Determine the (x, y) coordinate at the center of the cell enclosing the given text.  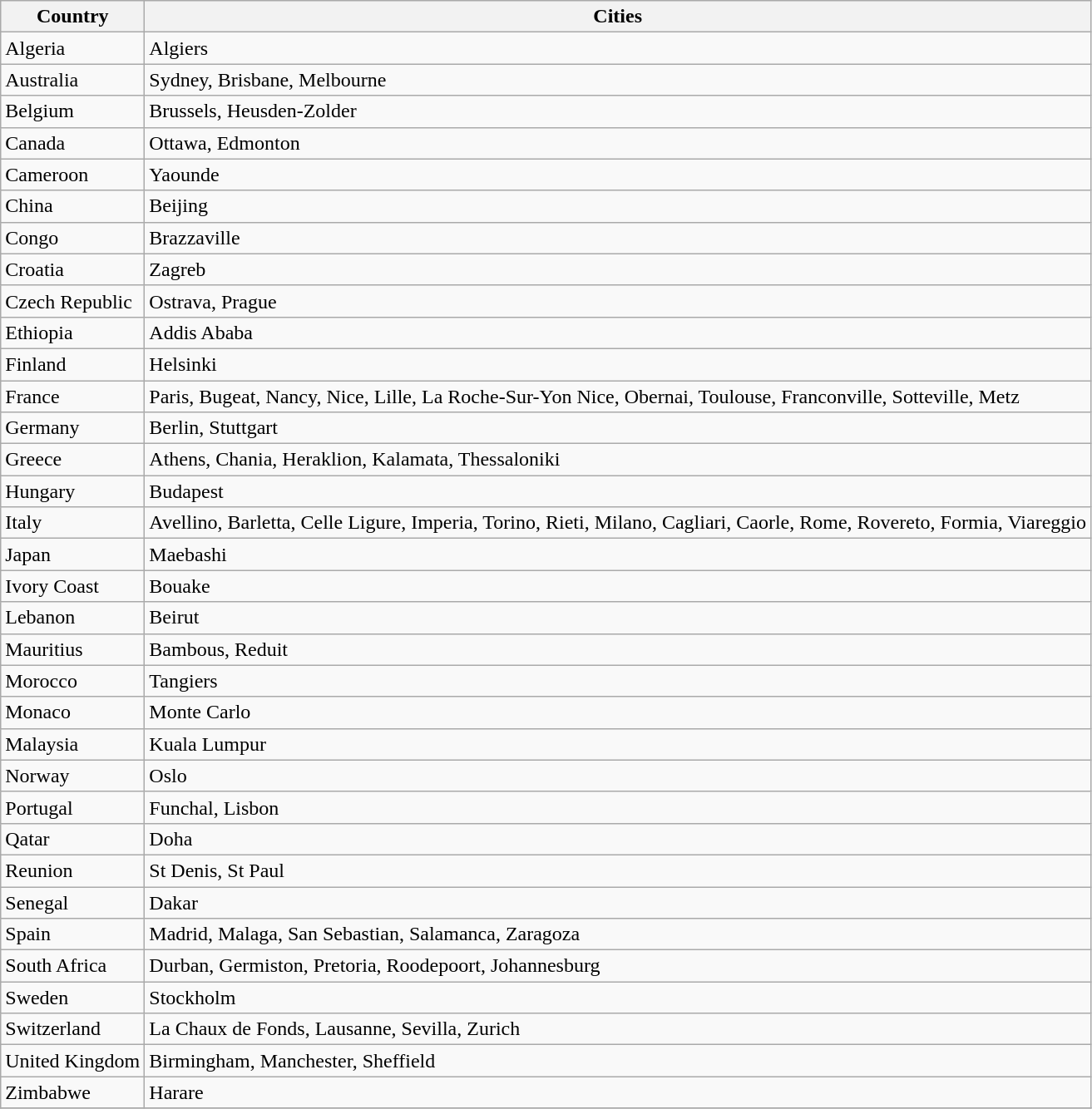
Belgium (73, 111)
Tangiers (618, 681)
Budapest (618, 491)
Spain (73, 934)
Stockholm (618, 998)
Paris, Bugeat, Nancy, Nice, Lille, La Roche-Sur-Yon Nice, Obernai, Toulouse, Franconville, Sotteville, Metz (618, 397)
Australia (73, 80)
St Denis, St Paul (618, 870)
Monaco (73, 712)
Dakar (618, 902)
Sydney, Brisbane, Melbourne (618, 80)
Sweden (73, 998)
Yaounde (618, 175)
Birmingham, Manchester, Sheffield (618, 1061)
Avellino, Barletta, Celle Ligure, Imperia, Torino, Rieti, Milano, Cagliari, Caorle, Rome, Rovereto, Formia, Viareggio (618, 523)
Athens, Chania, Heraklion, Kalamata, Thessaloniki (618, 460)
Durban, Germiston, Pretoria, Roodepoort, Johannesburg (618, 966)
La Chaux de Fonds, Lausanne, Sevilla, Zurich (618, 1029)
Norway (73, 776)
Ethiopia (73, 333)
Morocco (73, 681)
China (73, 206)
Italy (73, 523)
Canada (73, 143)
Harare (618, 1092)
Switzerland (73, 1029)
Cities (618, 17)
Croatia (73, 269)
Qatar (73, 839)
United Kingdom (73, 1061)
Beirut (618, 618)
Berlin, Stuttgart (618, 428)
Congo (73, 238)
Ottawa, Edmonton (618, 143)
Monte Carlo (618, 712)
Finland (73, 364)
Cameroon (73, 175)
Hungary (73, 491)
Germany (73, 428)
Zagreb (618, 269)
Helsinki (618, 364)
Japan (73, 554)
Bouake (618, 586)
Czech Republic (73, 301)
Beijing (618, 206)
Mauritius (73, 649)
Greece (73, 460)
Portugal (73, 807)
Maebashi (618, 554)
Brussels, Heusden-Zolder (618, 111)
Ostrava, Prague (618, 301)
Doha (618, 839)
Madrid, Malaga, San Sebastian, Salamanca, Zaragoza (618, 934)
Kuala Lumpur (618, 744)
Reunion (73, 870)
Oslo (618, 776)
Funchal, Lisbon (618, 807)
Lebanon (73, 618)
France (73, 397)
Ivory Coast (73, 586)
Zimbabwe (73, 1092)
Bambous, Reduit (618, 649)
Brazzaville (618, 238)
Addis Ababa (618, 333)
Malaysia (73, 744)
Algeria (73, 48)
Country (73, 17)
Senegal (73, 902)
Algiers (618, 48)
South Africa (73, 966)
